For the text-containing cell, return its midpoint in [x, y] coordinate format. 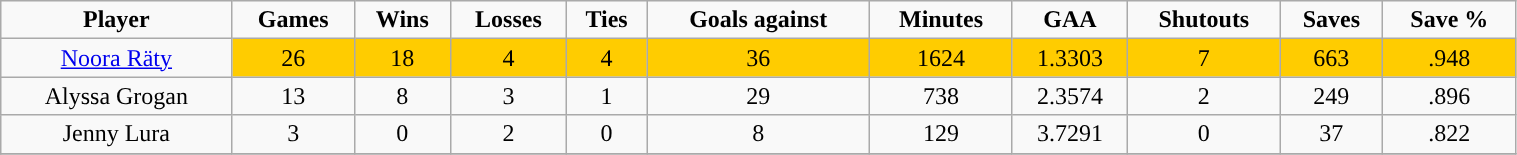
738 [941, 96]
18 [402, 58]
Minutes [941, 20]
1 [607, 96]
Player [116, 20]
.948 [1450, 58]
Jenny Lura [116, 134]
Games [293, 20]
.896 [1450, 96]
26 [293, 58]
Shutouts [1204, 20]
Saves [1331, 20]
29 [758, 96]
Alyssa Grogan [116, 96]
13 [293, 96]
GAA [1070, 20]
1.3303 [1070, 58]
36 [758, 58]
Noora Räty [116, 58]
Wins [402, 20]
Ties [607, 20]
7 [1204, 58]
663 [1331, 58]
3.7291 [1070, 134]
249 [1331, 96]
1624 [941, 58]
2.3574 [1070, 96]
Save % [1450, 20]
129 [941, 134]
Losses [508, 20]
.822 [1450, 134]
37 [1331, 134]
Goals against [758, 20]
